Capture the cell that displays the provided text and extract its [X, Y] central coordinate. 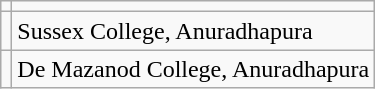
De Mazanod College, Anuradhapura [194, 69]
Sussex College, Anuradhapura [194, 31]
